Return [x, y] of the center of cell containing provided text 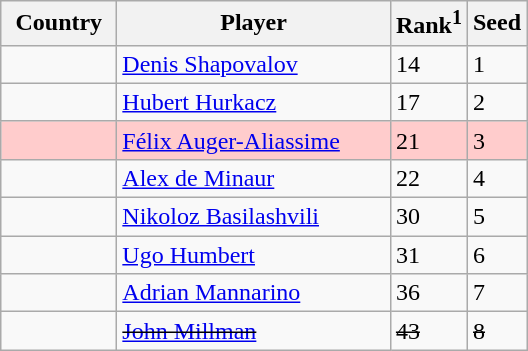
Adrian Mannarino [254, 293]
8 [496, 331]
Félix Auger-Aliassime [254, 140]
Alex de Minaur [254, 178]
36 [428, 293]
30 [428, 217]
21 [428, 140]
Rank1 [428, 24]
43 [428, 331]
4 [496, 178]
Ugo Humbert [254, 255]
14 [428, 64]
Country [59, 24]
31 [428, 255]
22 [428, 178]
6 [496, 255]
2 [496, 102]
Player [254, 24]
17 [428, 102]
Denis Shapovalov [254, 64]
7 [496, 293]
3 [496, 140]
Hubert Hurkacz [254, 102]
5 [496, 217]
1 [496, 64]
Seed [496, 24]
Nikoloz Basilashvili [254, 217]
John Millman [254, 331]
